Capture the cell that displays the provided text and extract its (X, Y) central coordinate. 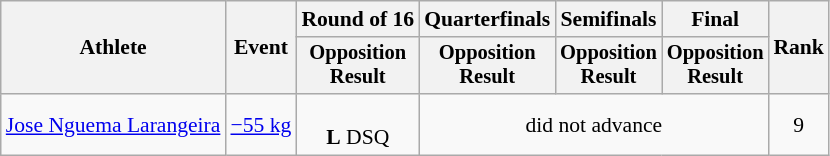
L DSQ (358, 124)
Round of 16 (358, 19)
Final (716, 19)
9 (798, 124)
Semifinals (608, 19)
did not advance (594, 124)
Quarterfinals (487, 19)
−55 kg (260, 124)
Athlete (114, 48)
Event (260, 48)
Rank (798, 48)
Jose Nguema Larangeira (114, 124)
